Search for the cell housing the specified text and yield its (x, y) center coordinate. 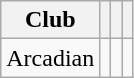
Arcadian (50, 58)
Club (50, 20)
